Detect which cell encompasses the target text, then output its (X, Y) center coordinate. 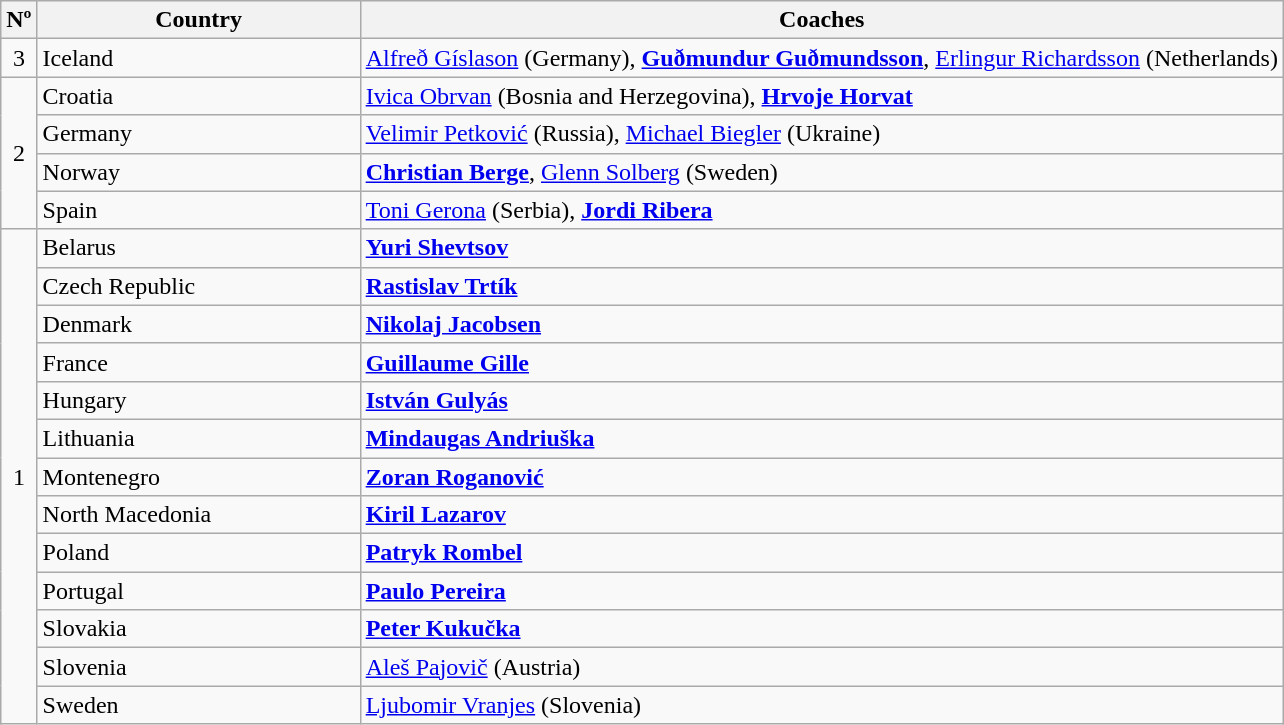
France (198, 362)
Czech Republic (198, 286)
Peter Kukučka (822, 629)
Guillaume Gille (822, 362)
Rastislav Trtík (822, 286)
1 (19, 476)
Alfreð Gíslason (Germany), Guðmundur Guðmundsson, Erlingur Richardsson (Netherlands) (822, 58)
Hungary (198, 400)
Denmark (198, 324)
Ljubomir Vranjes (Slovenia) (822, 705)
Coaches (822, 20)
North Macedonia (198, 515)
Spain (198, 210)
Sweden (198, 705)
Patryk Rombel (822, 553)
Portugal (198, 591)
Croatia (198, 96)
Ivica Obrvan (Bosnia and Herzegovina), Hrvoje Horvat (822, 96)
Iceland (198, 58)
3 (19, 58)
Zoran Roganović (822, 477)
Poland (198, 553)
Christian Berge, Glenn Solberg (Sweden) (822, 172)
Paulo Pereira (822, 591)
Velimir Petković (Russia), Michael Biegler (Ukraine) (822, 134)
Montenegro (198, 477)
Norway (198, 172)
Aleš Pajovič (Austria) (822, 667)
Slovenia (198, 667)
Mindaugas Andriuška (822, 438)
Country (198, 20)
Toni Gerona (Serbia), Jordi Ribera (822, 210)
Belarus (198, 248)
Nº (19, 20)
Nikolaj Jacobsen (822, 324)
Lithuania (198, 438)
Kiril Lazarov (822, 515)
Germany (198, 134)
2 (19, 153)
Yuri Shevtsov (822, 248)
István Gulyás (822, 400)
Slovakia (198, 629)
